Capture the cell that displays the provided text and extract its [x, y] central coordinate. 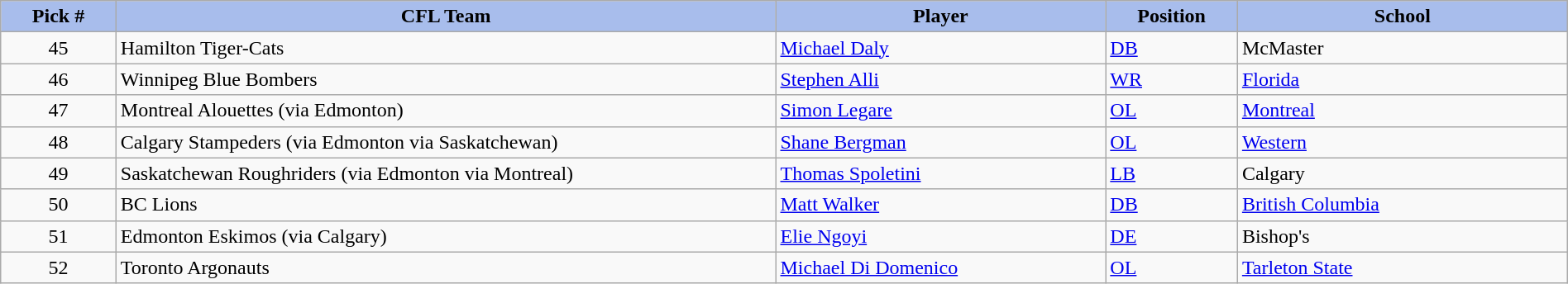
Michael Daly [941, 48]
CFL Team [446, 17]
Western [1403, 142]
Pick # [59, 17]
49 [59, 173]
51 [59, 236]
Thomas Spoletini [941, 173]
British Columbia [1403, 205]
Matt Walker [941, 205]
Winnipeg Blue Bombers [446, 79]
WR [1172, 79]
52 [59, 267]
BC Lions [446, 205]
Hamilton Tiger-Cats [446, 48]
Saskatchewan Roughriders (via Edmonton via Montreal) [446, 173]
45 [59, 48]
Simon Legare [941, 111]
Shane Bergman [941, 142]
Position [1172, 17]
Calgary [1403, 173]
Montreal Alouettes (via Edmonton) [446, 111]
Edmonton Eskimos (via Calgary) [446, 236]
Tarleton State [1403, 267]
Player [941, 17]
Montreal [1403, 111]
Toronto Argonauts [446, 267]
DE [1172, 236]
46 [59, 79]
48 [59, 142]
School [1403, 17]
Bishop's [1403, 236]
LB [1172, 173]
McMaster [1403, 48]
Calgary Stampeders (via Edmonton via Saskatchewan) [446, 142]
Florida [1403, 79]
Michael Di Domenico [941, 267]
Stephen Alli [941, 79]
47 [59, 111]
50 [59, 205]
Elie Ngoyi [941, 236]
